Return (x, y) of the center of cell containing provided text 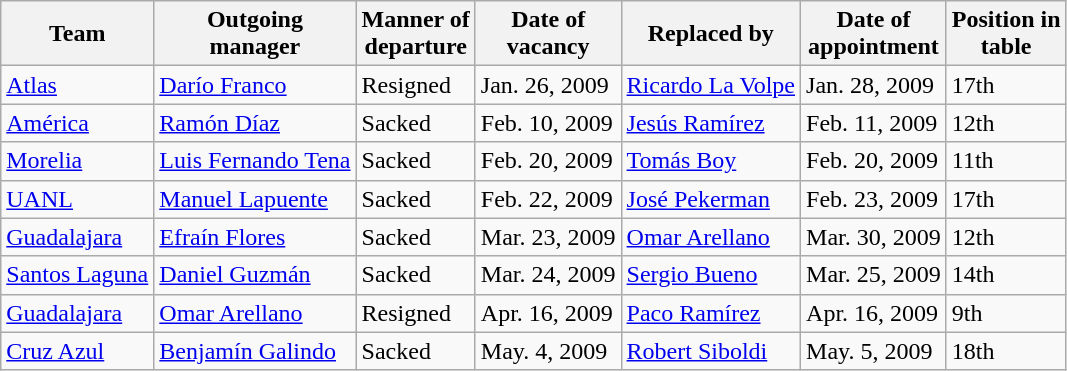
Paco Ramírez (710, 313)
Sergio Bueno (710, 275)
18th (1006, 351)
Feb. 10, 2009 (548, 123)
11th (1006, 161)
Atlas (78, 85)
Jan. 26, 2009 (548, 85)
Efraín Flores (255, 237)
Robert Siboldi (710, 351)
Outgoingmanager (255, 34)
Darío Franco (255, 85)
Mar. 30, 2009 (874, 237)
May. 4, 2009 (548, 351)
Ricardo La Volpe (710, 85)
Date ofappointment (874, 34)
Benjamín Galindo (255, 351)
Mar. 23, 2009 (548, 237)
Ramón Díaz (255, 123)
Replaced by (710, 34)
América (78, 123)
Feb. 11, 2009 (874, 123)
Mar. 24, 2009 (548, 275)
Team (78, 34)
Luis Fernando Tena (255, 161)
Position in table (1006, 34)
Jan. 28, 2009 (874, 85)
May. 5, 2009 (874, 351)
Santos Laguna (78, 275)
14th (1006, 275)
Morelia (78, 161)
Manner ofdeparture (416, 34)
Jesús Ramírez (710, 123)
Feb. 23, 2009 (874, 199)
Date ofvacancy (548, 34)
Daniel Guzmán (255, 275)
Manuel Lapuente (255, 199)
UANL (78, 199)
José Pekerman (710, 199)
9th (1006, 313)
Tomás Boy (710, 161)
Feb. 22, 2009 (548, 199)
Mar. 25, 2009 (874, 275)
Cruz Azul (78, 351)
